Output the (X, Y) coordinate of the center of the cell containing the given text.  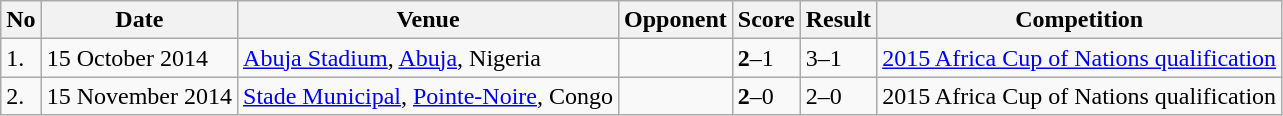
Result (838, 20)
Venue (428, 20)
Competition (1080, 20)
Date (139, 20)
Score (766, 20)
3–1 (838, 58)
Stade Municipal, Pointe-Noire, Congo (428, 96)
2. (21, 96)
15 October 2014 (139, 58)
1. (21, 58)
2–1 (766, 58)
No (21, 20)
15 November 2014 (139, 96)
Opponent (676, 20)
Abuja Stadium, Abuja, Nigeria (428, 58)
